Detect which cell encompasses the target text, then output its (X, Y) center coordinate. 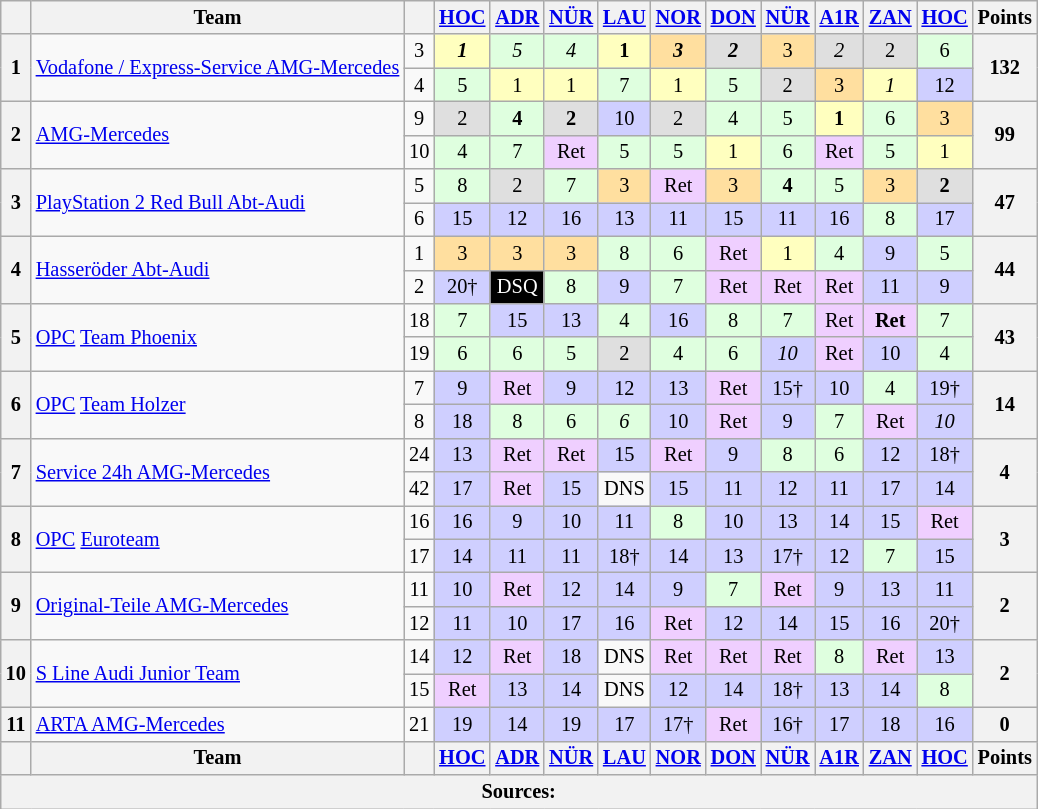
OPC Team Phoenix (218, 336)
99 (1005, 134)
19† (945, 388)
Original-Teile AMG-Mercedes (218, 606)
PlayStation 2 Red Bull Abt-Audi (218, 202)
Vodafone / Express-Service AMG-Mercedes (218, 68)
21 (419, 724)
ARTA AMG-Mercedes (218, 724)
24 (419, 455)
0 (1005, 724)
AMG-Mercedes (218, 134)
OPC Team Holzer (218, 404)
Service 24h AMG-Mercedes (218, 472)
132 (1005, 68)
16† (788, 724)
44 (1005, 270)
43 (1005, 336)
42 (419, 489)
OPC Euroteam (218, 538)
47 (1005, 202)
Hasseröder Abt-Audi (218, 270)
DSQ (517, 287)
15† (788, 388)
Sources: (519, 791)
S Line Audi Junior Team (218, 674)
